Detect which cell encompasses the target text, then output its [X, Y] center coordinate. 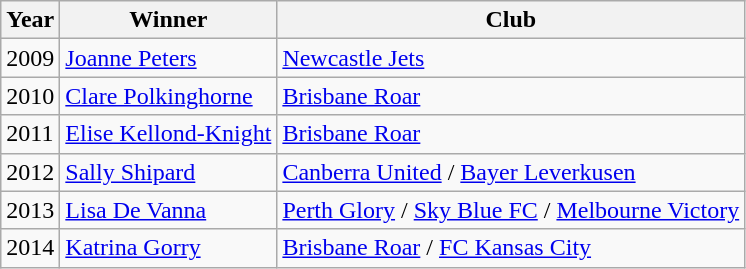
2014 [30, 248]
2009 [30, 58]
Club [511, 20]
Canberra United / Bayer Leverkusen [511, 172]
Perth Glory / Sky Blue FC / Melbourne Victory [511, 210]
Sally Shipard [168, 172]
2013 [30, 210]
Lisa De Vanna [168, 210]
Winner [168, 20]
Newcastle Jets [511, 58]
Joanne Peters [168, 58]
Clare Polkinghorne [168, 96]
2011 [30, 134]
Year [30, 20]
Elise Kellond-Knight [168, 134]
2012 [30, 172]
Katrina Gorry [168, 248]
2010 [30, 96]
Brisbane Roar / FC Kansas City [511, 248]
